Provide the (x, y) coordinate of the cell's center where the given text is located.  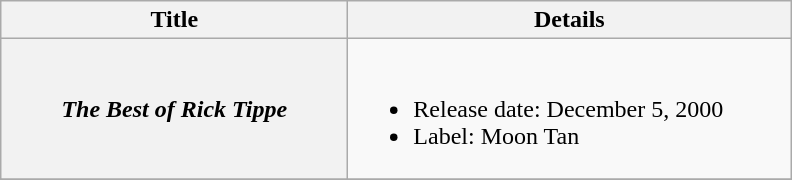
Release date: December 5, 2000Label: Moon Tan (570, 109)
The Best of Rick Tippe (174, 109)
Title (174, 20)
Details (570, 20)
